Search for the cell housing the specified text and yield its [x, y] center coordinate. 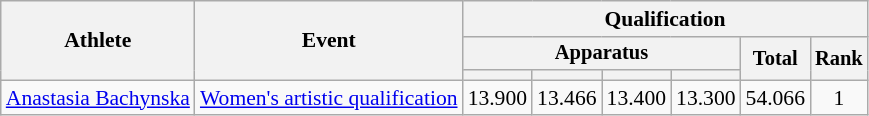
Apparatus [602, 54]
Anastasia Bachynska [98, 98]
Event [329, 40]
Athlete [98, 40]
13.400 [636, 98]
Total [776, 58]
13.900 [498, 98]
Qualification [666, 19]
13.466 [566, 98]
54.066 [776, 98]
Women's artistic qualification [329, 98]
Rank [839, 58]
1 [839, 98]
13.300 [706, 98]
